Output the (x, y) coordinate of the center of the cell containing the given text.  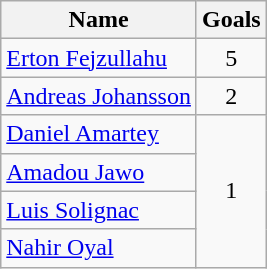
5 (231, 58)
1 (231, 191)
Name (99, 20)
Nahir Oyal (99, 248)
Andreas Johansson (99, 96)
Goals (231, 20)
Luis Solignac (99, 210)
Daniel Amartey (99, 134)
Erton Fejzullahu (99, 58)
2 (231, 96)
Amadou Jawo (99, 172)
